Identify which cell holds the provided text, then report its [X, Y] central coordinate. 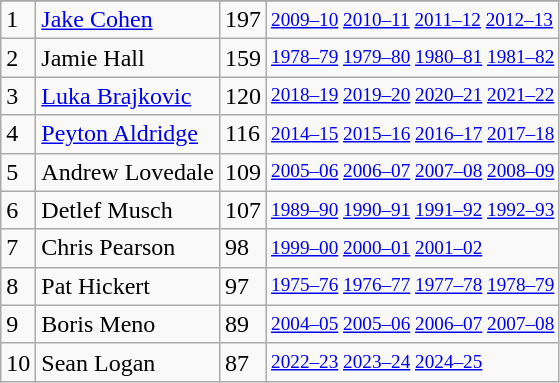
2022–23 2023–24 2024–25 [413, 362]
8 [18, 286]
5 [18, 172]
2 [18, 58]
120 [242, 96]
2004–05 2005–06 2006–07 2007–08 [413, 324]
109 [242, 172]
159 [242, 58]
2018–19 2019–20 2020–21 2021–22 [413, 96]
2005–06 2006–07 2007–08 2008–09 [413, 172]
116 [242, 134]
Pat Hickert [128, 286]
Jake Cohen [128, 20]
Chris Pearson [128, 248]
89 [242, 324]
9 [18, 324]
2014–15 2015–16 2016–17 2017–18 [413, 134]
10 [18, 362]
Detlef Musch [128, 210]
Andrew Lovedale [128, 172]
6 [18, 210]
197 [242, 20]
Boris Meno [128, 324]
Luka Brajkovic [128, 96]
97 [242, 286]
2009–10 2010–11 2011–12 2012–13 [413, 20]
1989–90 1990–91 1991–92 1992–93 [413, 210]
1975–76 1976–77 1977–78 1978–79 [413, 286]
Sean Logan [128, 362]
3 [18, 96]
107 [242, 210]
7 [18, 248]
4 [18, 134]
1999–00 2000–01 2001–02 [413, 248]
Jamie Hall [128, 58]
87 [242, 362]
1978–79 1979–80 1980–81 1981–82 [413, 58]
1 [18, 20]
Peyton Aldridge [128, 134]
98 [242, 248]
